Provide the [x, y] coordinate of the cell's center where the given text is located.  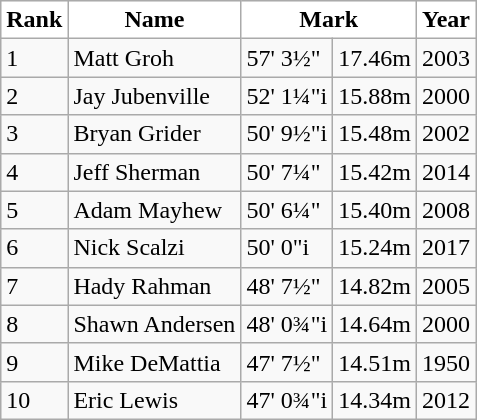
1 [34, 58]
50' 9½"i [287, 134]
14.64m [375, 324]
15.48m [375, 134]
10 [34, 400]
9 [34, 362]
Nick Scalzi [154, 248]
47' 0¾"i [287, 400]
7 [34, 286]
Rank [34, 20]
48' 0¾"i [287, 324]
15.40m [375, 210]
Shawn Andersen [154, 324]
2003 [446, 58]
Bryan Grider [154, 134]
Eric Lewis [154, 400]
2005 [446, 286]
15.88m [375, 96]
Adam Mayhew [154, 210]
47' 7½" [287, 362]
Name [154, 20]
Jeff Sherman [154, 172]
8 [34, 324]
14.82m [375, 286]
2008 [446, 210]
3 [34, 134]
52' 1¼"i [287, 96]
14.51m [375, 362]
14.34m [375, 400]
Hady Rahman [154, 286]
15.24m [375, 248]
Jay Jubenville [154, 96]
Mike DeMattia [154, 362]
50' 0"i [287, 248]
Matt Groh [154, 58]
4 [34, 172]
2 [34, 96]
50' 6¼" [287, 210]
Mark [329, 20]
Year [446, 20]
48' 7½" [287, 286]
2012 [446, 400]
15.42m [375, 172]
17.46m [375, 58]
5 [34, 210]
57' 3½" [287, 58]
50' 7¼" [287, 172]
2017 [446, 248]
1950 [446, 362]
2002 [446, 134]
2014 [446, 172]
6 [34, 248]
